Return [X, Y] of the center of cell containing provided text 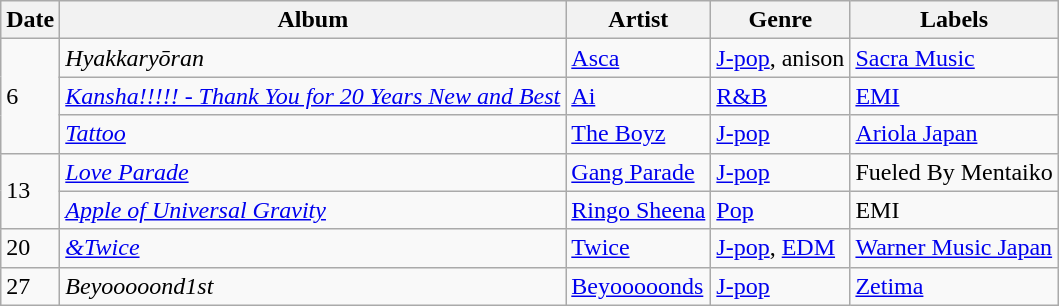
Love Parade [313, 172]
Hyakkaryōran [313, 58]
J-pop, EDM [780, 248]
Twice [638, 248]
6 [30, 96]
13 [30, 191]
Warner Music Japan [954, 248]
Ariola Japan [954, 134]
Pop [780, 210]
Ai [638, 96]
Beyooooonds [638, 286]
Genre [780, 20]
Sacra Music [954, 58]
R&B [780, 96]
Asca [638, 58]
The Boyz [638, 134]
Gang Parade [638, 172]
Kansha!!!!! - Thank You for 20 Years New and Best [313, 96]
Apple of Universal Gravity [313, 210]
J-pop, anison [780, 58]
&Twice [313, 248]
20 [30, 248]
Tattoo [313, 134]
Labels [954, 20]
27 [30, 286]
Ringo Sheena [638, 210]
Beyooooond1st [313, 286]
Fueled By Mentaiko [954, 172]
Album [313, 20]
Artist [638, 20]
Date [30, 20]
Zetima [954, 286]
